Find where the given text appears and provide that cell's center as [X, Y] coordinate. 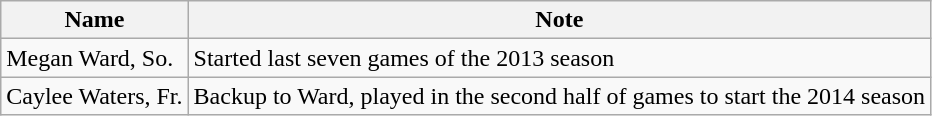
Megan Ward, So. [94, 58]
Name [94, 20]
Backup to Ward, played in the second half of games to start the 2014 season [559, 96]
Note [559, 20]
Started last seven games of the 2013 season [559, 58]
Caylee Waters, Fr. [94, 96]
